Extract the [X, Y] coordinate from the center of the cell holding the provided text.  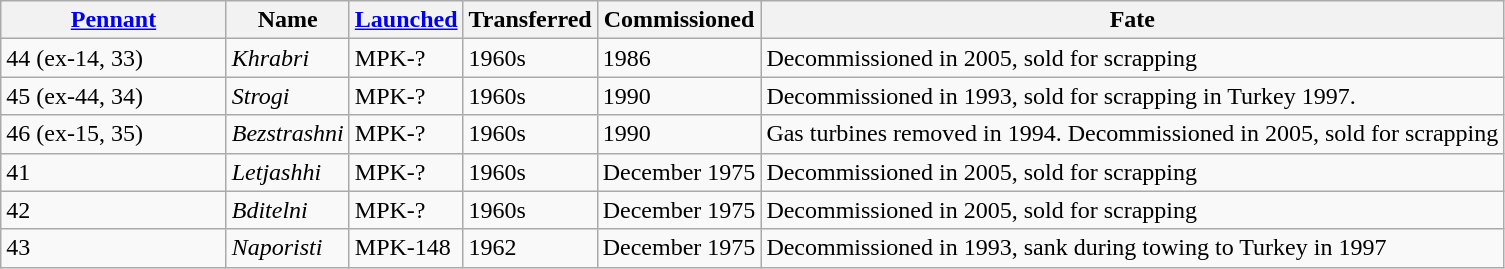
Decommissioned in 1993, sold for scrapping in Turkey 1997. [1132, 96]
Decommissioned in 1993, sank during towing to Turkey in 1997 [1132, 248]
Gas turbines removed in 1994. Decommissioned in 2005, sold for scrapping [1132, 134]
Commissioned [679, 20]
Bezstrashni [288, 134]
45 (ex-44, 34) [114, 96]
Fate [1132, 20]
Launched [406, 20]
1962 [530, 248]
Letjashhi [288, 172]
Transferred [530, 20]
Bditelni [288, 210]
Khrabri [288, 58]
Name [288, 20]
1986 [679, 58]
44 (ex-14, 33) [114, 58]
Strogi [288, 96]
MPK-148 [406, 248]
Pennant [114, 20]
41 [114, 172]
Naporisti [288, 248]
43 [114, 248]
42 [114, 210]
46 (ex-15, 35) [114, 134]
